Capture the cell that displays the provided text and extract its (x, y) central coordinate. 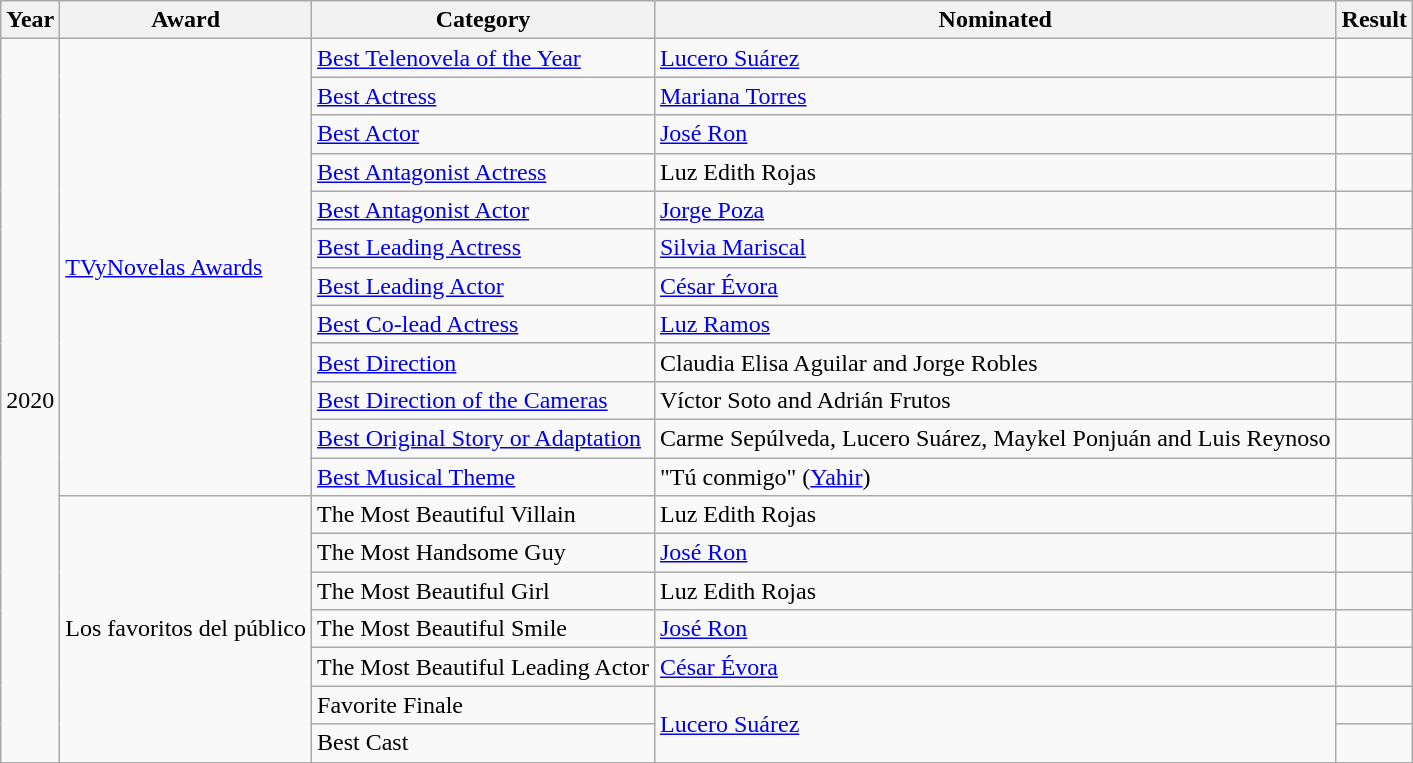
Year (30, 20)
Best Leading Actress (484, 248)
Best Musical Theme (484, 477)
Best Actor (484, 134)
Carme Sepúlveda, Lucero Suárez, Maykel Ponjuán and Luis Reynoso (995, 438)
Silvia Mariscal (995, 248)
Best Cast (484, 743)
Result (1374, 20)
Jorge Poza (995, 210)
Category (484, 20)
Best Co-lead Actress (484, 324)
The Most Handsome Guy (484, 553)
TVyNovelas Awards (186, 268)
Award (186, 20)
The Most Beautiful Smile (484, 629)
Best Direction of the Cameras (484, 400)
Favorite Finale (484, 705)
The Most Beautiful Leading Actor (484, 667)
The Most Beautiful Girl (484, 591)
Luz Ramos (995, 324)
"Tú conmigo" (Yahir) (995, 477)
Best Original Story or Adaptation (484, 438)
Claudia Elisa Aguilar and Jorge Robles (995, 362)
Mariana Torres (995, 96)
Nominated (995, 20)
Best Antagonist Actress (484, 172)
2020 (30, 400)
Best Actress (484, 96)
Best Leading Actor (484, 286)
Best Direction (484, 362)
Best Antagonist Actor (484, 210)
The Most Beautiful Villain (484, 515)
Víctor Soto and Adrián Frutos (995, 400)
Los favoritos del público (186, 629)
Best Telenovela of the Year (484, 58)
